Scan for the cell matching the given text and deliver its (x, y) coordinate at center. 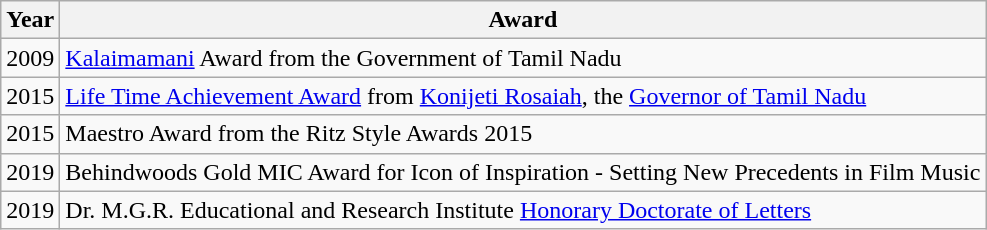
Life Time Achievement Award from Konijeti Rosaiah, the Governor of Tamil Nadu (523, 96)
Dr. M.G.R. Educational and Research Institute Honorary Doctorate of Letters (523, 210)
Award (523, 20)
Behindwoods Gold MIC Award for Icon of Inspiration - Setting New Precedents in Film Music (523, 172)
Kalaimamani Award from the Government of Tamil Nadu (523, 58)
Maestro Award from the Ritz Style Awards 2015 (523, 134)
Year (30, 20)
2009 (30, 58)
